Return [x, y] of the center of cell containing provided text 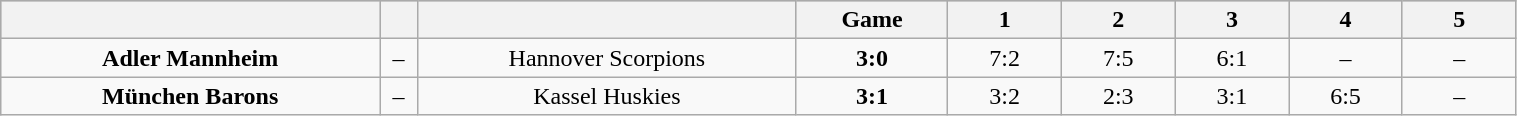
6:5 [1346, 96]
Kassel Huskies [606, 96]
Game [872, 20]
2 [1118, 20]
7:2 [1005, 58]
1 [1005, 20]
2:3 [1118, 96]
7:5 [1118, 58]
4 [1346, 20]
5 [1459, 20]
3 [1232, 20]
Hannover Scorpions [606, 58]
Adler Mannheim [190, 58]
München Barons [190, 96]
3:0 [872, 58]
3:2 [1005, 96]
6:1 [1232, 58]
